Output the [X, Y] coordinate of the center of the cell containing the given text.  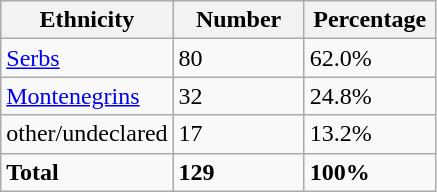
Montenegrins [87, 96]
other/undeclared [87, 134]
Ethnicity [87, 20]
17 [238, 134]
24.8% [370, 96]
Serbs [87, 58]
32 [238, 96]
Percentage [370, 20]
100% [370, 172]
Number [238, 20]
129 [238, 172]
80 [238, 58]
13.2% [370, 134]
Total [87, 172]
62.0% [370, 58]
